Search for the cell housing the specified text and yield its (x, y) center coordinate. 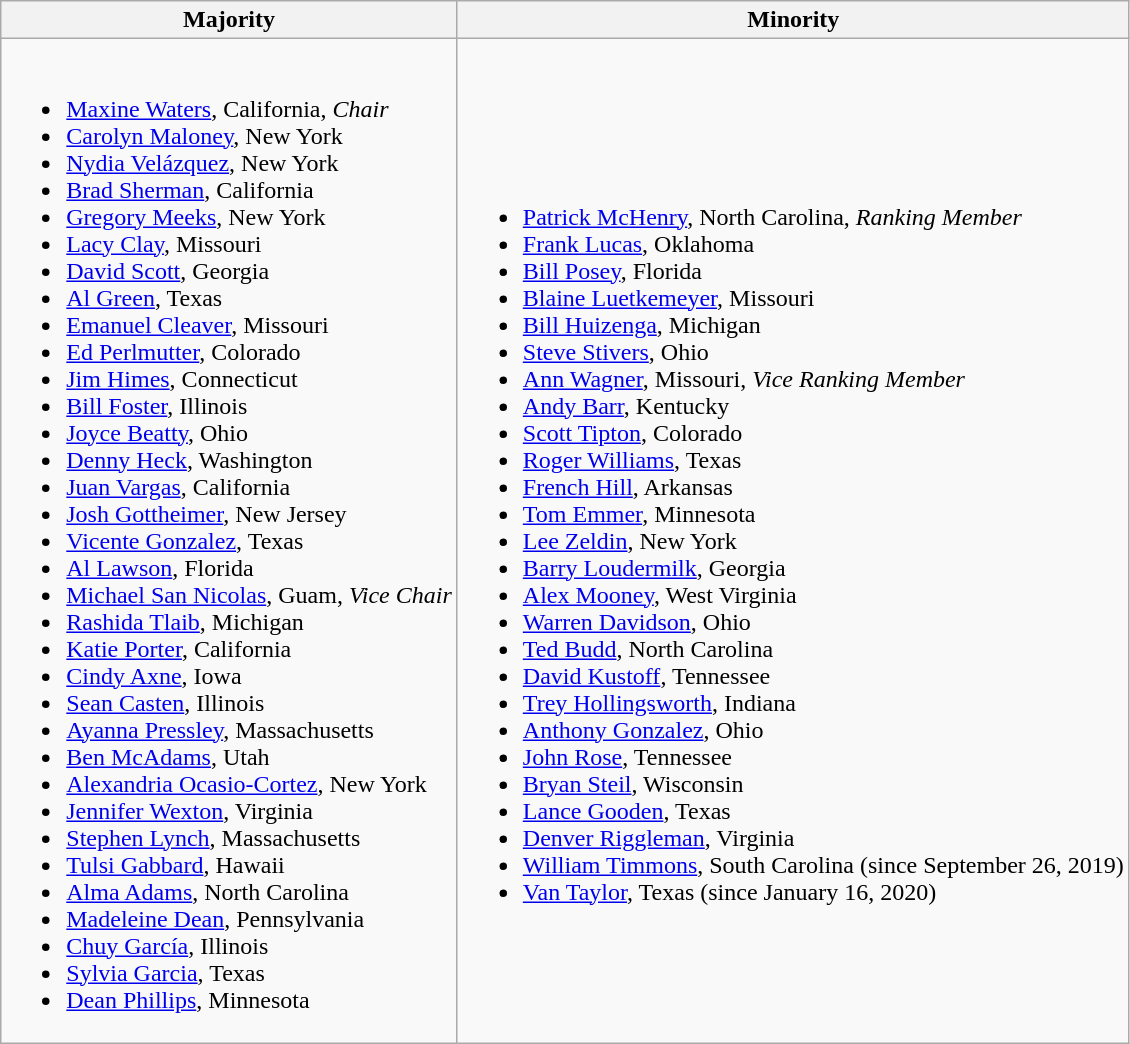
Majority (230, 20)
Minority (793, 20)
